Return [x, y] of the center of cell containing provided text 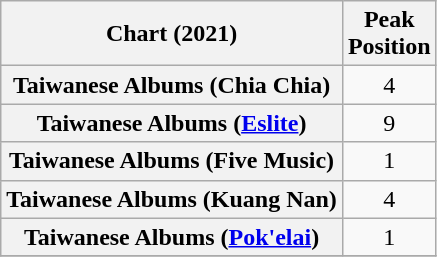
Taiwanese Albums (Pok'elai) [172, 237]
Taiwanese Albums (Kuang Nan) [172, 199]
PeakPosition [389, 34]
Chart (2021) [172, 34]
Taiwanese Albums (Chia Chia) [172, 85]
Taiwanese Albums (Eslite) [172, 123]
Taiwanese Albums (Five Music) [172, 161]
9 [389, 123]
